Search for the cell housing the specified text and yield its [X, Y] center coordinate. 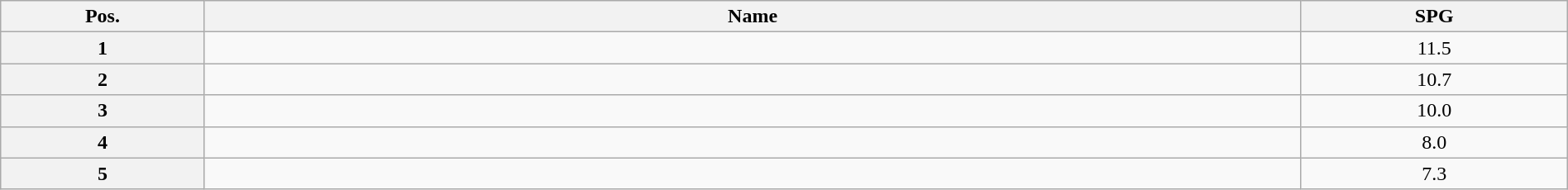
5 [103, 173]
10.0 [1434, 111]
11.5 [1434, 48]
2 [103, 79]
4 [103, 142]
1 [103, 48]
3 [103, 111]
8.0 [1434, 142]
Pos. [103, 17]
10.7 [1434, 79]
7.3 [1434, 173]
Name [753, 17]
SPG [1434, 17]
